Scan for the cell matching the given text and deliver its (X, Y) coordinate at center. 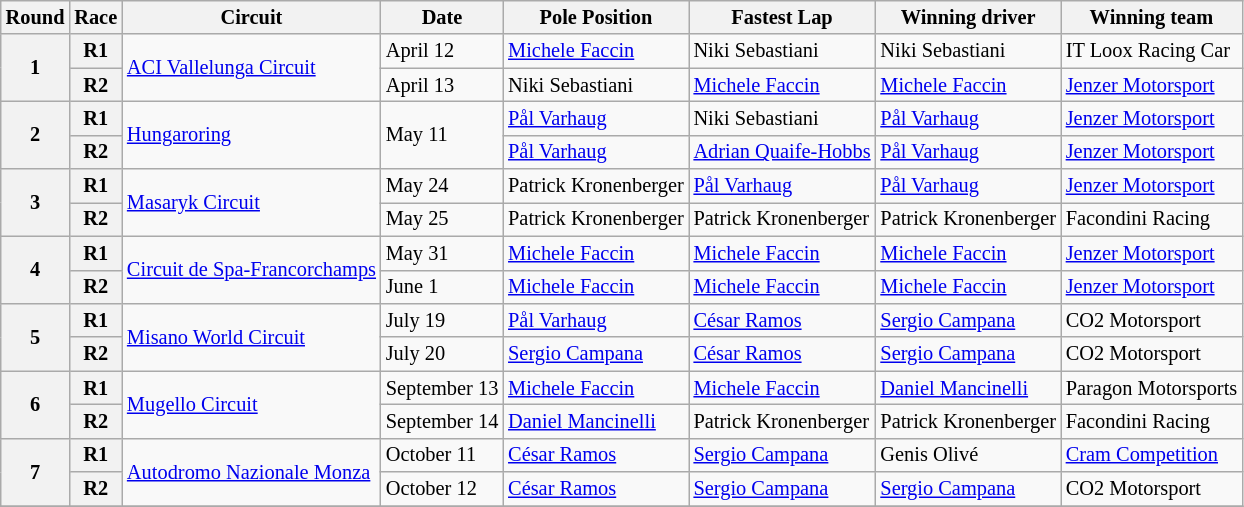
Circuit de Spa-Francorchamps (252, 270)
April 12 (442, 51)
ACI Vallelunga Circuit (252, 68)
6 (36, 404)
Winning team (1152, 17)
2 (36, 134)
Circuit (252, 17)
Winning driver (968, 17)
Adrian Quaife-Hobbs (782, 152)
May 24 (442, 186)
July 19 (442, 320)
Genis Olivé (968, 455)
Round (36, 17)
Date (442, 17)
October 12 (442, 489)
Misano World Circuit (252, 336)
July 20 (442, 354)
September 14 (442, 421)
May 25 (442, 219)
Autodromo Nazionale Monza (252, 472)
Cram Competition (1152, 455)
Pole Position (596, 17)
June 1 (442, 287)
Mugello Circuit (252, 404)
October 11 (442, 455)
7 (36, 472)
1 (36, 68)
5 (36, 336)
April 13 (442, 85)
May 31 (442, 253)
IT Loox Racing Car (1152, 51)
Masaryk Circuit (252, 202)
Fastest Lap (782, 17)
4 (36, 270)
Hungaroring (252, 134)
3 (36, 202)
Paragon Motorsports (1152, 388)
September 13 (442, 388)
May 11 (442, 134)
Race (96, 17)
